Search for the cell housing the specified text and yield its (x, y) center coordinate. 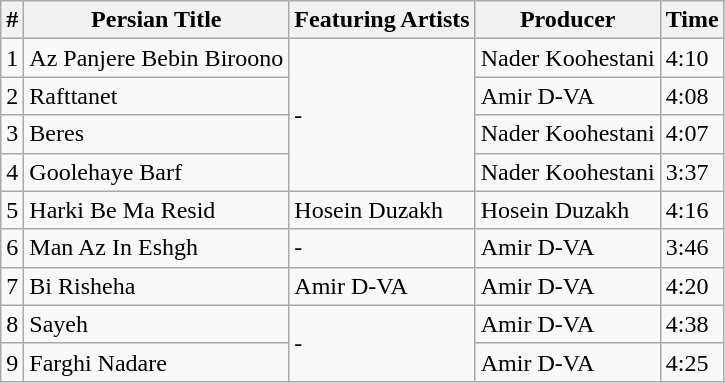
3 (12, 134)
1 (12, 58)
3:37 (692, 172)
4:38 (692, 324)
Producer (568, 20)
Harki Be Ma Resid (156, 210)
Persian Title (156, 20)
4 (12, 172)
# (12, 20)
2 (12, 96)
Man Az In Eshgh (156, 248)
Az Panjere Bebin Biroono (156, 58)
Farghi Nadare (156, 362)
4:10 (692, 58)
4:25 (692, 362)
4:08 (692, 96)
Goolehaye Barf (156, 172)
Rafttanet (156, 96)
Time (692, 20)
5 (12, 210)
Bi Risheha (156, 286)
4:07 (692, 134)
7 (12, 286)
9 (12, 362)
4:16 (692, 210)
Featuring Artists (382, 20)
6 (12, 248)
3:46 (692, 248)
8 (12, 324)
4:20 (692, 286)
Sayeh (156, 324)
Beres (156, 134)
